Return (X, Y) of the center of cell containing provided text 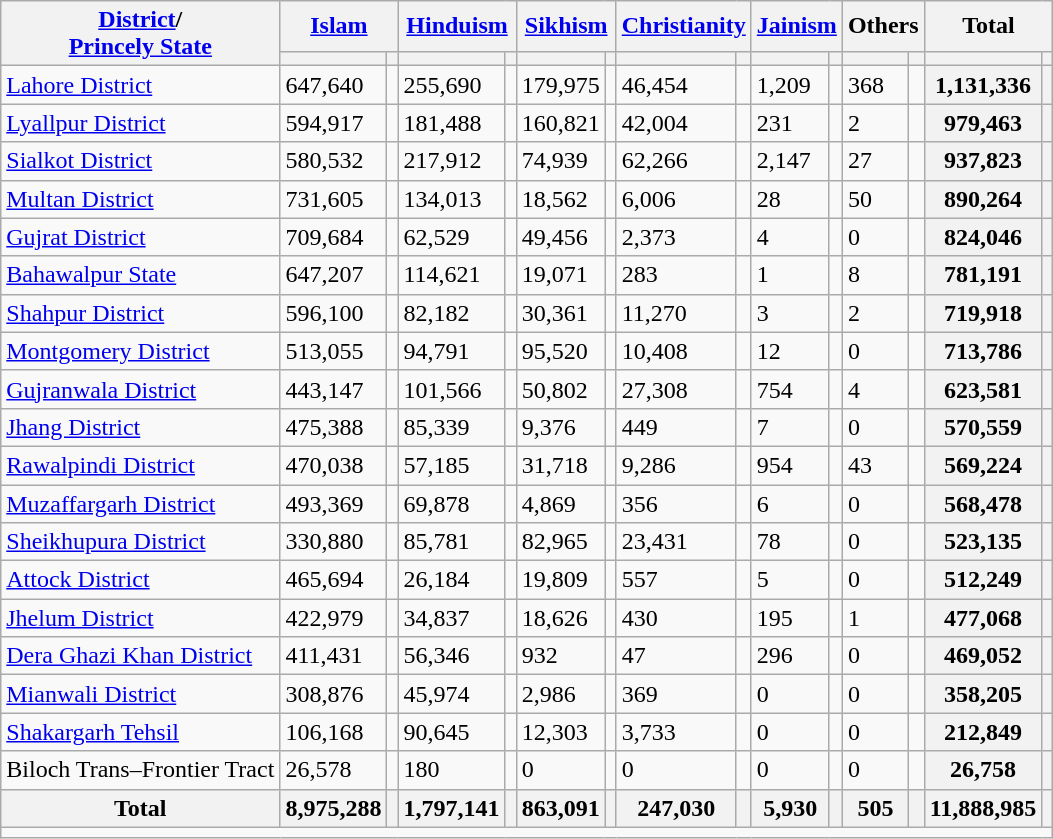
Jainism (796, 26)
47 (676, 656)
6 (790, 503)
369 (676, 694)
74,939 (560, 161)
570,559 (983, 427)
9,286 (676, 465)
26,758 (983, 770)
3,733 (676, 732)
28 (790, 199)
46,454 (676, 85)
212,849 (983, 732)
Islam (339, 26)
94,791 (452, 351)
754 (790, 389)
9,376 (560, 427)
594,917 (334, 123)
255,690 (452, 85)
863,091 (560, 808)
368 (875, 85)
Sialkot District (140, 161)
11,888,985 (983, 808)
4,869 (560, 503)
6,006 (676, 199)
1,209 (790, 85)
Sheikhupura District (140, 542)
2,986 (560, 694)
195 (790, 618)
78 (790, 542)
231 (790, 123)
12 (790, 351)
District/Princely State (140, 34)
713,786 (983, 351)
709,684 (334, 237)
2,373 (676, 237)
568,478 (983, 503)
356 (676, 503)
Multan District (140, 199)
443,147 (334, 389)
45,974 (452, 694)
26,184 (452, 580)
82,182 (452, 313)
11,270 (676, 313)
580,532 (334, 161)
Jhang District (140, 427)
49,456 (560, 237)
10,408 (676, 351)
296 (790, 656)
27 (875, 161)
Dera Ghazi Khan District (140, 656)
Lyallpur District (140, 123)
979,463 (983, 123)
Bahawalpur State (140, 275)
Biloch Trans–Frontier Tract (140, 770)
Shahpur District (140, 313)
512,249 (983, 580)
62,266 (676, 161)
647,207 (334, 275)
330,880 (334, 542)
932 (560, 656)
26,578 (334, 770)
90,645 (452, 732)
308,876 (334, 694)
Lahore District (140, 85)
5,930 (790, 808)
12,303 (560, 732)
30,361 (560, 313)
114,621 (452, 275)
283 (676, 275)
179,975 (560, 85)
2,147 (790, 161)
217,912 (452, 161)
31,718 (560, 465)
56,346 (452, 656)
Christianity (684, 26)
411,431 (334, 656)
18,562 (560, 199)
523,135 (983, 542)
Others (883, 26)
57,185 (452, 465)
247,030 (676, 808)
95,520 (560, 351)
134,013 (452, 199)
8 (875, 275)
890,264 (983, 199)
181,488 (452, 123)
Mianwali District (140, 694)
Montgomery District (140, 351)
43 (875, 465)
954 (790, 465)
824,046 (983, 237)
731,605 (334, 199)
596,100 (334, 313)
623,581 (983, 389)
557 (676, 580)
Muzaffargarh District (140, 503)
19,809 (560, 580)
477,068 (983, 618)
422,979 (334, 618)
8,975,288 (334, 808)
50,802 (560, 389)
937,823 (983, 161)
180 (452, 770)
3 (790, 313)
82,965 (560, 542)
Hinduism (457, 26)
27,308 (676, 389)
505 (875, 808)
85,339 (452, 427)
Jhelum District (140, 618)
493,369 (334, 503)
19,071 (560, 275)
Gujrat District (140, 237)
50 (875, 199)
34,837 (452, 618)
719,918 (983, 313)
Attock District (140, 580)
Rawalpindi District (140, 465)
85,781 (452, 542)
106,168 (334, 732)
449 (676, 427)
7 (790, 427)
Gujranwala District (140, 389)
781,191 (983, 275)
513,055 (334, 351)
160,821 (560, 123)
1,131,336 (983, 85)
Shakargarh Tehsil (140, 732)
23,431 (676, 542)
647,640 (334, 85)
465,694 (334, 580)
101,566 (452, 389)
470,038 (334, 465)
469,052 (983, 656)
42,004 (676, 123)
62,529 (452, 237)
5 (790, 580)
Sikhism (566, 26)
1,797,141 (452, 808)
18,626 (560, 618)
569,224 (983, 465)
430 (676, 618)
475,388 (334, 427)
358,205 (983, 694)
69,878 (452, 503)
